Identify which cell holds the provided text, then report its [x, y] central coordinate. 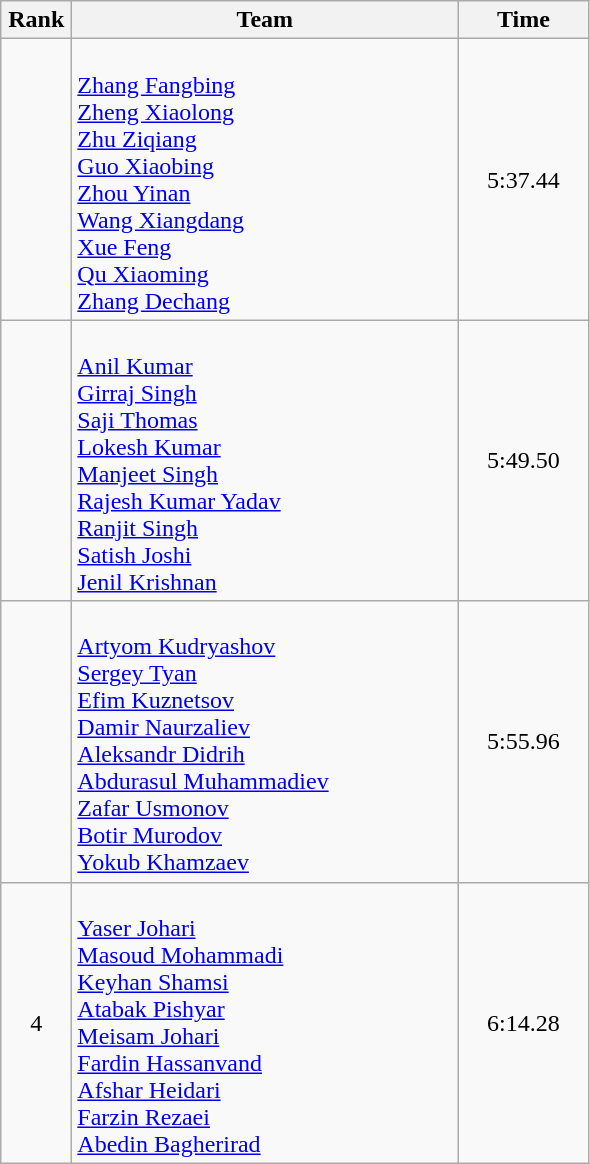
Yaser JohariMasoud MohammadiKeyhan ShamsiAtabak PishyarMeisam JohariFardin HassanvandAfshar HeidariFarzin RezaeiAbedin Bagherirad [265, 1022]
Time [524, 20]
5:49.50 [524, 460]
Rank [36, 20]
Team [265, 20]
5:37.44 [524, 180]
Artyom KudryashovSergey TyanEfim KuznetsovDamir NaurzalievAleksandr DidrihAbdurasul MuhammadievZafar UsmonovBotir MurodovYokub Khamzaev [265, 742]
5:55.96 [524, 742]
6:14.28 [524, 1022]
4 [36, 1022]
Anil KumarGirraj SinghSaji ThomasLokesh KumarManjeet SinghRajesh Kumar YadavRanjit SinghSatish JoshiJenil Krishnan [265, 460]
Zhang FangbingZheng XiaolongZhu ZiqiangGuo XiaobingZhou YinanWang XiangdangXue FengQu XiaomingZhang Dechang [265, 180]
